From the cell containing the given text, extract its center point as (x, y) coordinate. 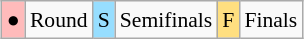
F (228, 20)
Finals (270, 20)
Semifinals (166, 20)
● (14, 20)
S (104, 20)
Round (59, 20)
